Detect which cell encompasses the target text, then output its (x, y) center coordinate. 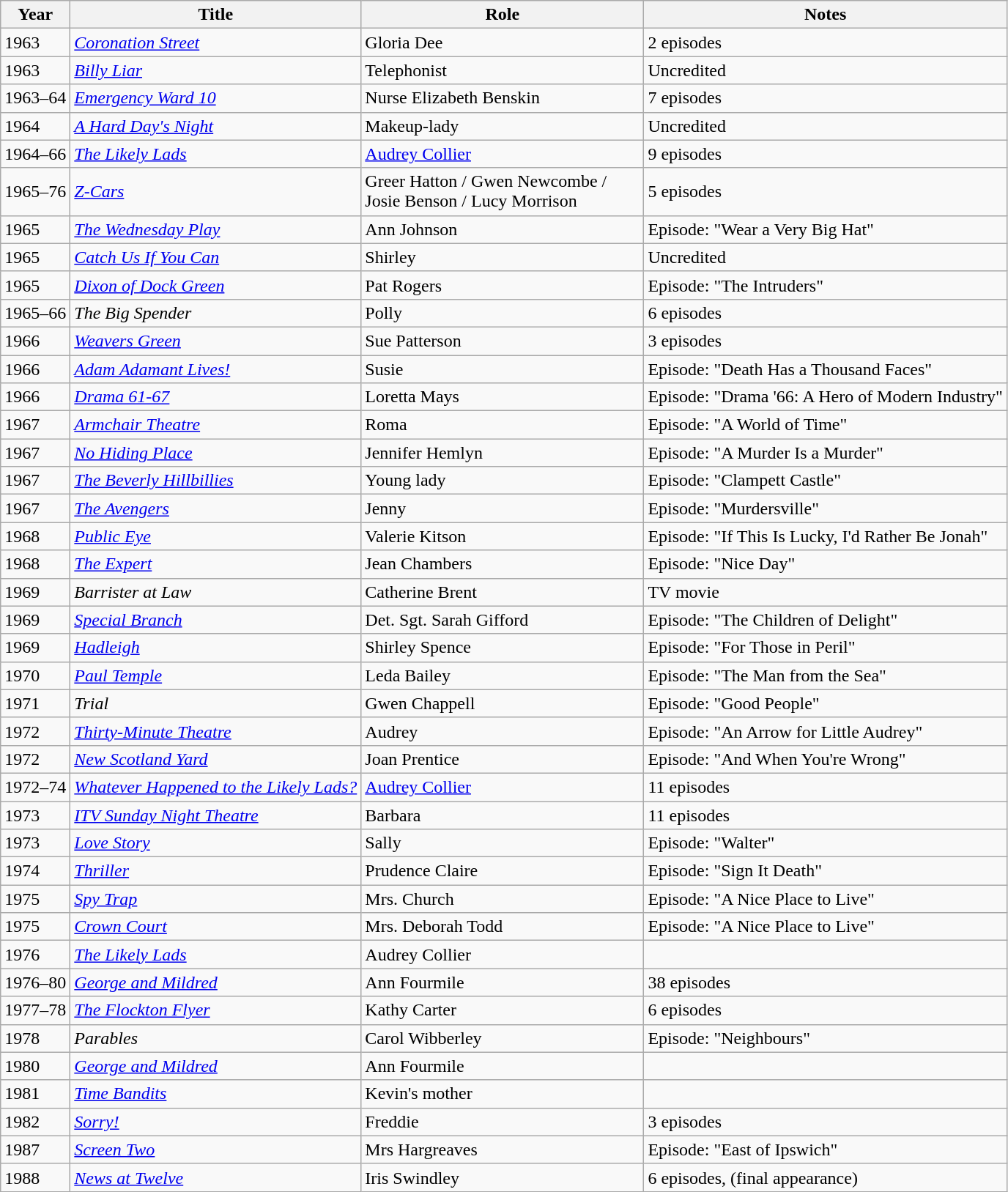
Episode: "Murdersville" (826, 508)
A Hard Day's Night (215, 126)
Episode: "Sign It Death" (826, 871)
1963–64 (35, 98)
Carol Wibberley (503, 1038)
Episode: "The Children of Delight" (826, 620)
Time Bandits (215, 1094)
Audrey (503, 731)
Jennifer Hemlyn (503, 453)
6 episodes, (final appearance) (826, 1177)
1976 (35, 955)
Kevin's mother (503, 1094)
Catherine Brent (503, 592)
Episode: "East of Ipswich" (826, 1150)
1974 (35, 871)
1965–76 (35, 192)
Episode: "Nice Day" (826, 564)
Valerie Kitson (503, 536)
1972–74 (35, 787)
The Big Spender (215, 313)
Episode: "Death Has a Thousand Faces" (826, 369)
Episode: "Clampett Castle" (826, 481)
Greer Hatton / Gwen Newcombe / Josie Benson / Lucy Morrison (503, 192)
Episode: "If This Is Lucky, I'd Rather Be Jonah" (826, 536)
Episode: "For Those in Peril" (826, 648)
Susie (503, 369)
Mrs. Deborah Todd (503, 927)
Shirley (503, 257)
7 episodes (826, 98)
1977–78 (35, 1010)
Armchair Theatre (215, 425)
Episode: "The Man from the Sea" (826, 675)
Weavers Green (215, 341)
9 episodes (826, 154)
Whatever Happened to the Likely Lads? (215, 787)
Episode: "The Intruders" (826, 285)
Gwen Chappell (503, 703)
Crown Court (215, 927)
Jean Chambers (503, 564)
1970 (35, 675)
1980 (35, 1066)
New Scotland Yard (215, 759)
Telephonist (503, 70)
5 episodes (826, 192)
1988 (35, 1177)
1964–66 (35, 154)
Polly (503, 313)
Det. Sgt. Sarah Gifford (503, 620)
Adam Adamant Lives! (215, 369)
Catch Us If You Can (215, 257)
The Avengers (215, 508)
Gloria Dee (503, 42)
No Hiding Place (215, 453)
Episode: "A Murder Is a Murder" (826, 453)
Thriller (215, 871)
Shirley Spence (503, 648)
Episode: "An Arrow for Little Audrey" (826, 731)
Love Story (215, 843)
Episode: "Walter" (826, 843)
Roma (503, 425)
Kathy Carter (503, 1010)
Thirty-Minute Theatre (215, 731)
Ann Johnson (503, 229)
Dixon of Dock Green (215, 285)
Barrister at Law (215, 592)
Nurse Elizabeth Benskin (503, 98)
Coronation Street (215, 42)
Barbara (503, 815)
1987 (35, 1150)
Leda Bailey (503, 675)
Pat Rogers (503, 285)
Episode: "Drama '66: A Hero of Modern Industry" (826, 397)
Special Branch (215, 620)
Notes (826, 15)
Emergency Ward 10 (215, 98)
1964 (35, 126)
38 episodes (826, 982)
Joan Prentice (503, 759)
Episode: "Wear a Very Big Hat" (826, 229)
Hadleigh (215, 648)
Jenny (503, 508)
Freddie (503, 1122)
Billy Liar (215, 70)
Year (35, 15)
The Beverly Hillbillies (215, 481)
Makeup-lady (503, 126)
Sue Patterson (503, 341)
Mrs Hargreaves (503, 1150)
Prudence Claire (503, 871)
Trial (215, 703)
Parables (215, 1038)
The Expert (215, 564)
Mrs. Church (503, 899)
1978 (35, 1038)
Episode: "And When You're Wrong" (826, 759)
1976–80 (35, 982)
Title (215, 15)
Iris Swindley (503, 1177)
Z-Cars (215, 192)
2 episodes (826, 42)
Sally (503, 843)
The Flockton Flyer (215, 1010)
Role (503, 15)
Spy Trap (215, 899)
News at Twelve (215, 1177)
Paul Temple (215, 675)
Drama 61-67 (215, 397)
Screen Two (215, 1150)
Sorry! (215, 1122)
TV movie (826, 592)
Episode: "Neighbours" (826, 1038)
1965–66 (35, 313)
1971 (35, 703)
Episode: "A World of Time" (826, 425)
Young lady (503, 481)
ITV Sunday Night Theatre (215, 815)
The Wednesday Play (215, 229)
Public Eye (215, 536)
Loretta Mays (503, 397)
1982 (35, 1122)
Episode: "Good People" (826, 703)
1981 (35, 1094)
